Capture the cell that displays the provided text and extract its [X, Y] central coordinate. 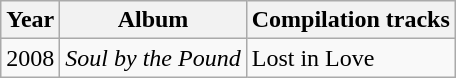
2008 [30, 58]
Compilation tracks [350, 20]
Lost in Love [350, 58]
Soul by the Pound [153, 58]
Year [30, 20]
Album [153, 20]
